Extract the [x, y] coordinate from the center of the cell holding the provided text.  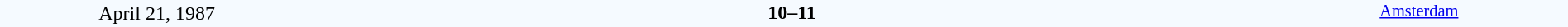
10–11 [791, 12]
April 21, 1987 [157, 13]
Amsterdam [1419, 13]
